Provide the (X, Y) coordinate of the cell's center where the given text is located.  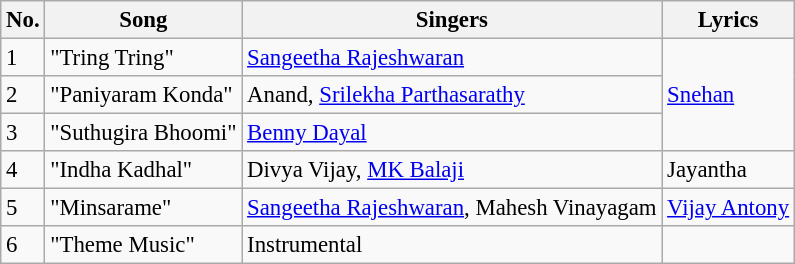
Divya Vijay, MK Balaji (452, 170)
"Tring Tring" (144, 58)
Snehan (728, 96)
No. (23, 20)
Anand, Srilekha Parthasarathy (452, 95)
"Indha Kadhal" (144, 170)
"Theme Music" (144, 245)
5 (23, 208)
2 (23, 95)
Sangeetha Rajeshwaran, Mahesh Vinayagam (452, 208)
Jayantha (728, 170)
Lyrics (728, 20)
Sangeetha Rajeshwaran (452, 58)
Instrumental (452, 245)
Vijay Antony (728, 208)
"Suthugira Bhoomi" (144, 133)
3 (23, 133)
Benny Dayal (452, 133)
4 (23, 170)
1 (23, 58)
6 (23, 245)
Singers (452, 20)
"Paniyaram Konda" (144, 95)
Song (144, 20)
"Minsarame" (144, 208)
